Pinpoint the cell where the given text exists, returning its [X, Y] midpoint coordinate. 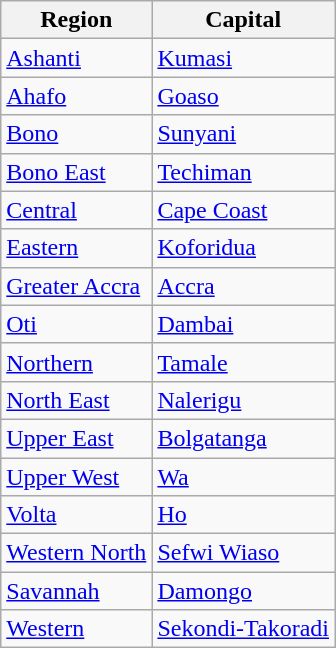
Central [76, 210]
Bolgatanga [244, 438]
Dambai [244, 324]
Sunyani [244, 134]
Western [76, 629]
Sefwi Wiaso [244, 553]
Upper West [76, 477]
Bono East [76, 172]
Western North [76, 553]
Koforidua [244, 248]
Cape Coast [244, 210]
Greater Accra [76, 286]
Eastern [76, 248]
Accra [244, 286]
Ho [244, 515]
Volta [76, 515]
Region [76, 20]
Savannah [76, 591]
Tamale [244, 362]
Ashanti [76, 58]
Ahafo [76, 96]
North East [76, 400]
Oti [76, 324]
Bono [76, 134]
Kumasi [244, 58]
Upper East [76, 438]
Goaso [244, 96]
Damongo [244, 591]
Nalerigu [244, 400]
Sekondi-Takoradi [244, 629]
Wa [244, 477]
Techiman [244, 172]
Northern [76, 362]
Capital [244, 20]
